Find where the given text appears and provide that cell's center as [X, Y] coordinate. 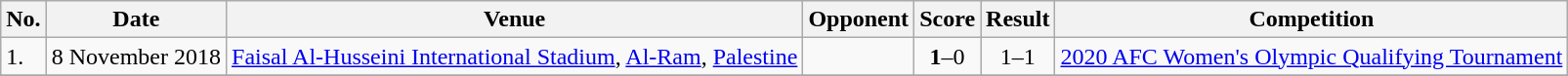
1–0 [948, 57]
Faisal Al-Husseini International Stadium, Al-Ram, Palestine [515, 57]
Result [1018, 19]
1. [23, 57]
Score [948, 19]
Venue [515, 19]
1–1 [1018, 57]
8 November 2018 [136, 57]
2020 AFC Women's Olympic Qualifying Tournament [1311, 57]
Date [136, 19]
Opponent [859, 19]
Competition [1311, 19]
No. [23, 19]
